Return the (X, Y) coordinate for the center point of the cell that contains the specified text.  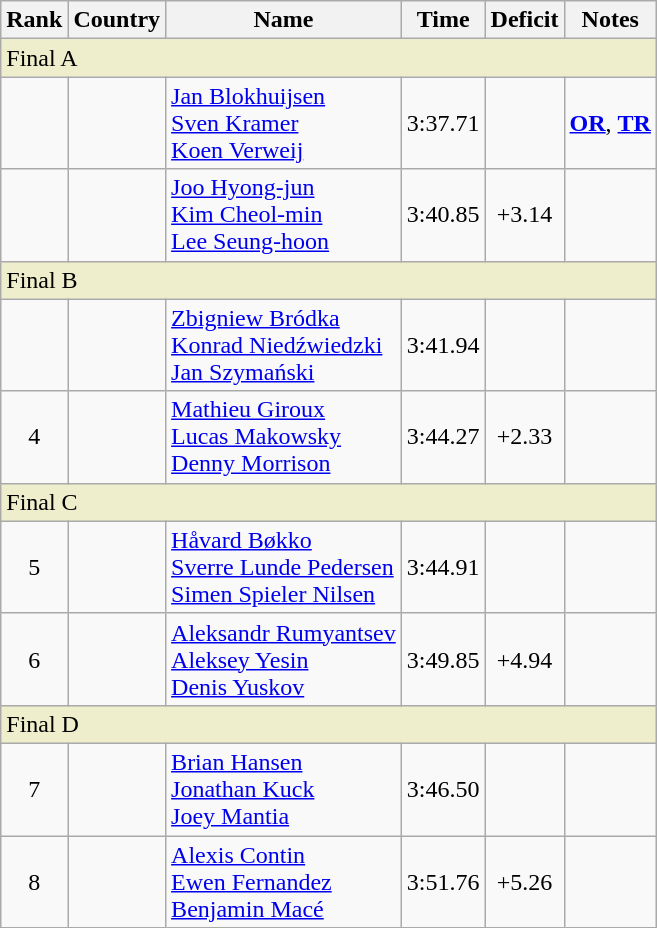
3:49.85 (443, 659)
3:51.76 (443, 882)
3:44.91 (443, 567)
3:37.71 (443, 123)
Brian HansenJonathan KuckJoey Mantia (284, 789)
Country (117, 20)
3:41.94 (443, 345)
Final C (329, 502)
Rank (34, 20)
Final D (329, 724)
3:40.85 (443, 215)
8 (34, 882)
Notes (610, 20)
Time (443, 20)
Name (284, 20)
Deficit (524, 20)
6 (34, 659)
+5.26 (524, 882)
5 (34, 567)
Joo Hyong-junKim Cheol-minLee Seung-hoon (284, 215)
+3.14 (524, 215)
Final B (329, 280)
4 (34, 437)
7 (34, 789)
Zbigniew BródkaKonrad NiedźwiedzkiJan Szymański (284, 345)
Final A (329, 58)
OR, TR (610, 123)
Alexis ContinEwen FernandezBenjamin Macé (284, 882)
3:46.50 (443, 789)
+4.94 (524, 659)
+2.33 (524, 437)
3:44.27 (443, 437)
Jan BlokhuijsenSven KramerKoen Verweij (284, 123)
Aleksandr RumyantsevAleksey YesinDenis Yuskov (284, 659)
Mathieu GirouxLucas MakowskyDenny Morrison (284, 437)
Håvard BøkkoSverre Lunde PedersenSimen Spieler Nilsen (284, 567)
